Extract the (X, Y) coordinate from the center of the cell holding the provided text.  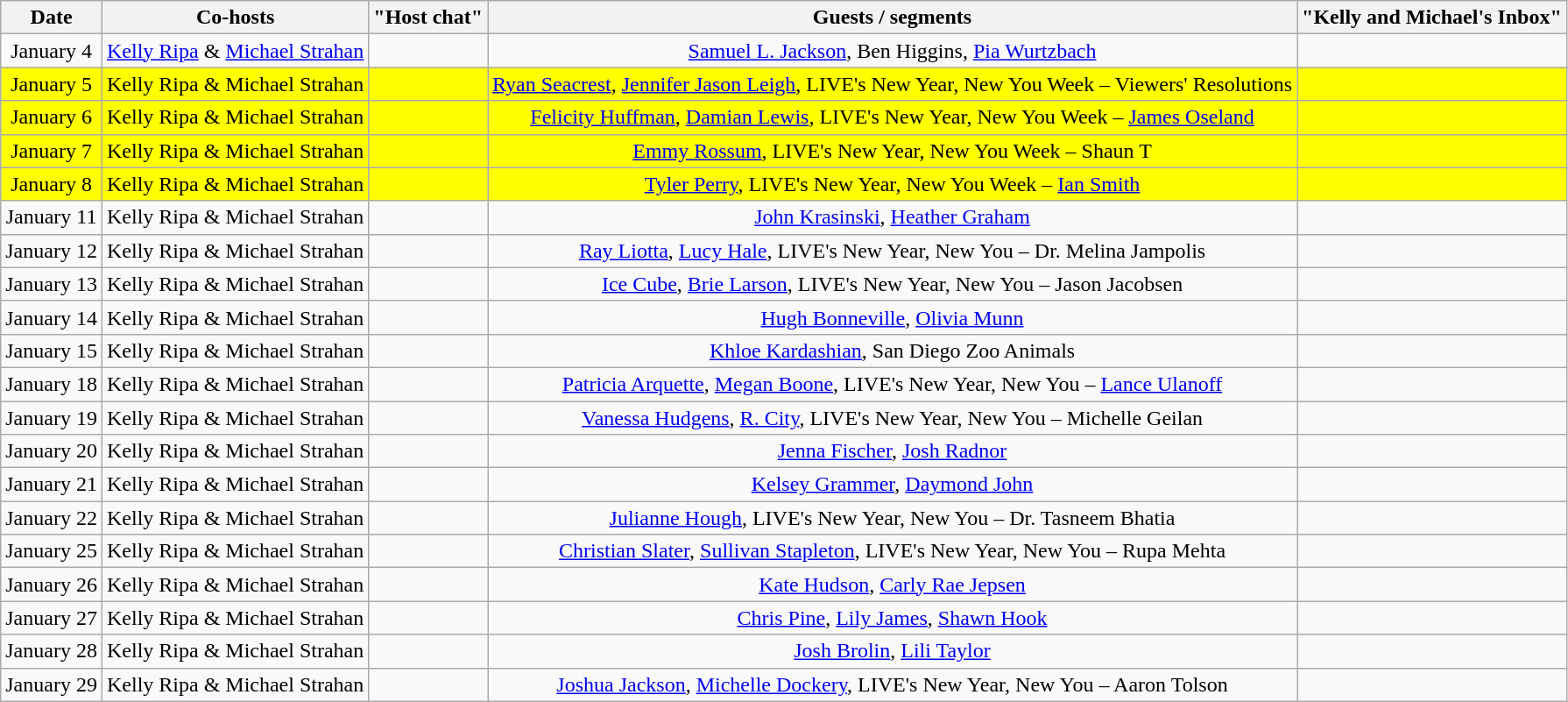
Vanessa Hudgens, R. City, LIVE's New Year, New You – Michelle Geilan (892, 418)
January 4 (52, 51)
January 13 (52, 284)
January 18 (52, 384)
Samuel L. Jackson, Ben Higgins, Pia Wurtzbach (892, 51)
January 11 (52, 217)
Guests / segments (892, 18)
Jenna Fischer, Josh Radnor (892, 451)
January 12 (52, 251)
Ray Liotta, Lucy Hale, LIVE's New Year, New You – Dr. Melina Jampolis (892, 251)
John Krasinski, Heather Graham (892, 217)
"Kelly and Michael's Inbox" (1432, 18)
Joshua Jackson, Michelle Dockery, LIVE's New Year, New You – Aaron Tolson (892, 684)
Julianne Hough, LIVE's New Year, New You – Dr. Tasneem Bhatia (892, 518)
Co-hosts (235, 18)
Josh Brolin, Lili Taylor (892, 651)
Kelsey Grammer, Daymond John (892, 485)
Chris Pine, Lily James, Shawn Hook (892, 618)
January 5 (52, 84)
Hugh Bonneville, Olivia Munn (892, 317)
Date (52, 18)
January 29 (52, 684)
January 15 (52, 351)
Tyler Perry, LIVE's New Year, New You Week – Ian Smith (892, 184)
January 22 (52, 518)
January 8 (52, 184)
Kate Hudson, Carly Rae Jepsen (892, 585)
January 21 (52, 485)
January 7 (52, 151)
Christian Slater, Sullivan Stapleton, LIVE's New Year, New You – Rupa Mehta (892, 551)
January 25 (52, 551)
Ice Cube, Brie Larson, LIVE's New Year, New You – Jason Jacobsen (892, 284)
January 14 (52, 317)
January 20 (52, 451)
Ryan Seacrest, Jennifer Jason Leigh, LIVE's New Year, New You Week – Viewers' Resolutions (892, 84)
January 6 (52, 117)
"Host chat" (428, 18)
Emmy Rossum, LIVE's New Year, New You Week – Shaun T (892, 151)
Felicity Huffman, Damian Lewis, LIVE's New Year, New You Week – James Oseland (892, 117)
January 19 (52, 418)
Khloe Kardashian, San Diego Zoo Animals (892, 351)
January 27 (52, 618)
Patricia Arquette, Megan Boone, LIVE's New Year, New You – Lance Ulanoff (892, 384)
January 28 (52, 651)
January 26 (52, 585)
